For the text-containing cell, return its midpoint in (X, Y) coordinate format. 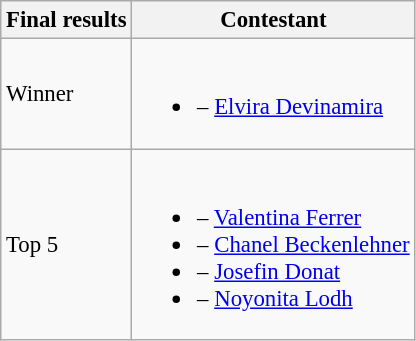
Final results (66, 20)
– Valentina Ferrer – Chanel Beckenlehner – Josefin Donat – Noyonita Lodh (274, 244)
Contestant (274, 20)
Top 5 (66, 244)
Winner (66, 94)
– Elvira Devinamira (274, 94)
